Provide the [X, Y] coordinate of the cell's center where the given text is located.  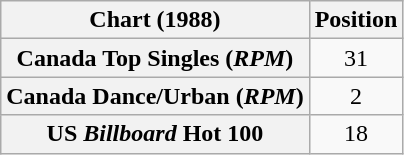
US Billboard Hot 100 [155, 134]
2 [356, 96]
Canada Dance/Urban (RPM) [155, 96]
18 [356, 134]
Canada Top Singles (RPM) [155, 58]
Position [356, 20]
Chart (1988) [155, 20]
31 [356, 58]
